Provide the [x, y] coordinate of the cell's center where the given text is located.  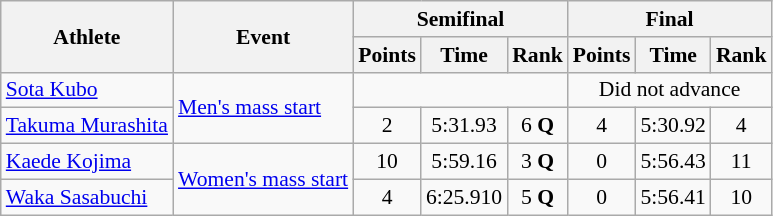
5:59.16 [464, 162]
5:56.43 [672, 162]
5 Q [538, 197]
5:31.93 [464, 126]
Waka Sasabuchi [87, 197]
6 Q [538, 126]
3 Q [538, 162]
6:25.910 [464, 197]
Semifinal [460, 19]
2 [387, 126]
Final [670, 19]
Takuma Murashita [87, 126]
Sota Kubo [87, 90]
Athlete [87, 36]
Women's mass start [263, 180]
Men's mass start [263, 108]
Event [263, 36]
11 [742, 162]
Kaede Kojima [87, 162]
5:30.92 [672, 126]
5:56.41 [672, 197]
Did not advance [670, 90]
